Capture the cell that displays the provided text and extract its (x, y) central coordinate. 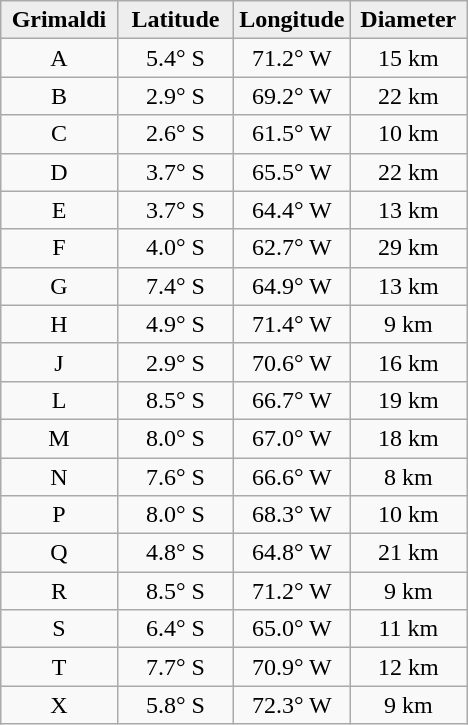
C (59, 134)
16 km (408, 362)
67.0° W (292, 438)
G (59, 286)
T (59, 667)
Q (59, 553)
6.4° S (175, 629)
E (59, 210)
19 km (408, 400)
A (59, 58)
12 km (408, 667)
5.8° S (175, 705)
P (59, 515)
7.4° S (175, 286)
66.7° W (292, 400)
D (59, 172)
Diameter (408, 20)
68.3° W (292, 515)
X (59, 705)
4.8° S (175, 553)
7.6° S (175, 477)
M (59, 438)
S (59, 629)
L (59, 400)
N (59, 477)
15 km (408, 58)
F (59, 248)
29 km (408, 248)
64.9° W (292, 286)
Longitude (292, 20)
5.4° S (175, 58)
65.0° W (292, 629)
2.6° S (175, 134)
70.9° W (292, 667)
62.7° W (292, 248)
64.4° W (292, 210)
61.5° W (292, 134)
21 km (408, 553)
72.3° W (292, 705)
64.8° W (292, 553)
70.6° W (292, 362)
66.6° W (292, 477)
8 km (408, 477)
R (59, 591)
4.0° S (175, 248)
7.7° S (175, 667)
69.2° W (292, 96)
H (59, 324)
J (59, 362)
B (59, 96)
71.4° W (292, 324)
Latitude (175, 20)
18 km (408, 438)
11 km (408, 629)
65.5° W (292, 172)
Grimaldi (59, 20)
4.9° S (175, 324)
